From the cell containing the given text, extract its center point as [X, Y] coordinate. 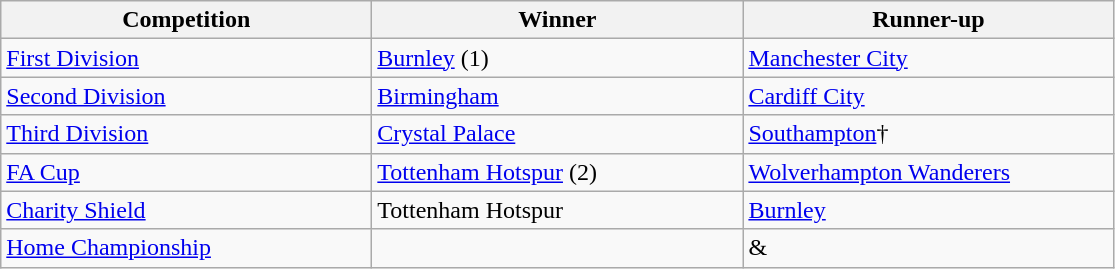
Tottenham Hotspur (2) [558, 172]
Crystal Palace [558, 134]
Burnley (1) [558, 58]
Wolverhampton Wanderers [928, 172]
Southampton† [928, 134]
Second Division [186, 96]
Cardiff City [928, 96]
First Division [186, 58]
Manchester City [928, 58]
Third Division [186, 134]
Birmingham [558, 96]
Home Championship [186, 248]
Winner [558, 20]
Burnley [928, 210]
Competition [186, 20]
Charity Shield [186, 210]
FA Cup [186, 172]
& [928, 248]
Runner-up [928, 20]
Tottenham Hotspur [558, 210]
